Provide the [X, Y] coordinate of the cell's center where the given text is located.  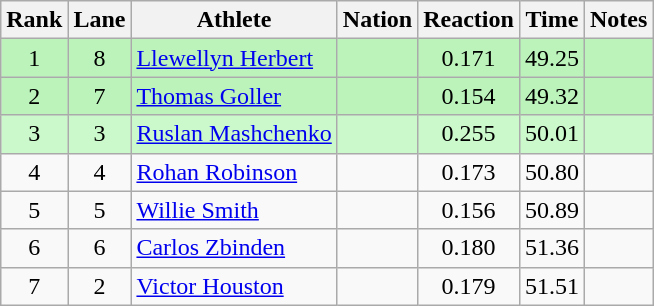
51.36 [552, 248]
Ruslan Mashchenko [234, 134]
Time [552, 20]
1 [34, 58]
0.156 [469, 210]
8 [100, 58]
Carlos Zbinden [234, 248]
Llewellyn Herbert [234, 58]
0.255 [469, 134]
49.32 [552, 96]
51.51 [552, 286]
0.171 [469, 58]
50.80 [552, 172]
Rank [34, 20]
Thomas Goller [234, 96]
Notes [618, 20]
Willie Smith [234, 210]
50.01 [552, 134]
50.89 [552, 210]
Victor Houston [234, 286]
Reaction [469, 20]
0.154 [469, 96]
0.179 [469, 286]
0.173 [469, 172]
Athlete [234, 20]
Nation [377, 20]
49.25 [552, 58]
Rohan Robinson [234, 172]
Lane [100, 20]
0.180 [469, 248]
